Pinpoint the cell where the given text exists, returning its [X, Y] midpoint coordinate. 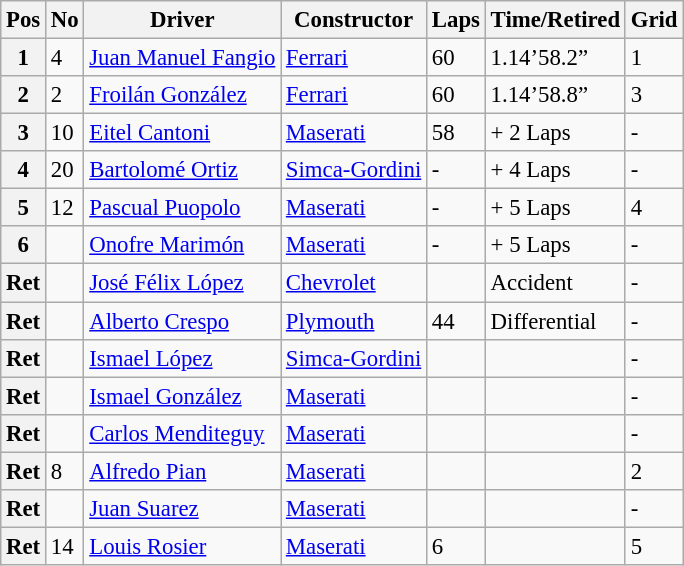
Eitel Cantoni [182, 133]
Carlos Menditeguy [182, 433]
+ 2 Laps [555, 133]
1.14’58.2” [555, 58]
Constructor [354, 20]
20 [65, 170]
Differential [555, 321]
Juan Suarez [182, 509]
Time/Retired [555, 20]
Chevrolet [354, 283]
Pascual Puopolo [182, 208]
1.14’58.8” [555, 95]
+ 4 Laps [555, 170]
Onofre Marimón [182, 245]
8 [65, 471]
10 [65, 133]
Pos [24, 20]
No [65, 20]
Grid [654, 20]
Alberto Crespo [182, 321]
12 [65, 208]
44 [456, 321]
Accident [555, 283]
Alfredo Pian [182, 471]
Ismael López [182, 358]
Louis Rosier [182, 546]
Ismael González [182, 396]
Juan Manuel Fangio [182, 58]
Bartolomé Ortiz [182, 170]
Laps [456, 20]
José Félix López [182, 283]
Froilán González [182, 95]
14 [65, 546]
58 [456, 133]
Driver [182, 20]
Plymouth [354, 321]
